For the text-containing cell, return its midpoint in (X, Y) coordinate format. 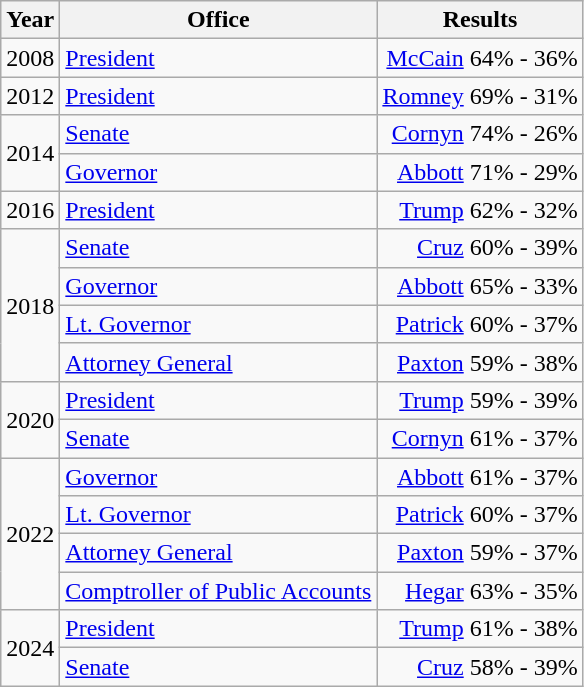
2014 (30, 153)
Cornyn 61% - 37% (480, 438)
Office (218, 20)
Paxton 59% - 38% (480, 362)
2024 (30, 648)
Trump 61% - 38% (480, 629)
Hegar 63% - 35% (480, 591)
Abbott 71% - 29% (480, 172)
Cruz 60% - 39% (480, 248)
2016 (30, 210)
2008 (30, 58)
Year (30, 20)
Comptroller of Public Accounts (218, 591)
2022 (30, 534)
Abbott 61% - 37% (480, 477)
Romney 69% - 31% (480, 96)
Results (480, 20)
McCain 64% - 36% (480, 58)
Cruz 58% - 39% (480, 667)
2018 (30, 305)
Trump 59% - 39% (480, 400)
Trump 62% - 32% (480, 210)
Cornyn 74% - 26% (480, 134)
Paxton 59% - 37% (480, 553)
Abbott 65% - 33% (480, 286)
2020 (30, 419)
2012 (30, 96)
